Capture the cell that displays the provided text and extract its [x, y] central coordinate. 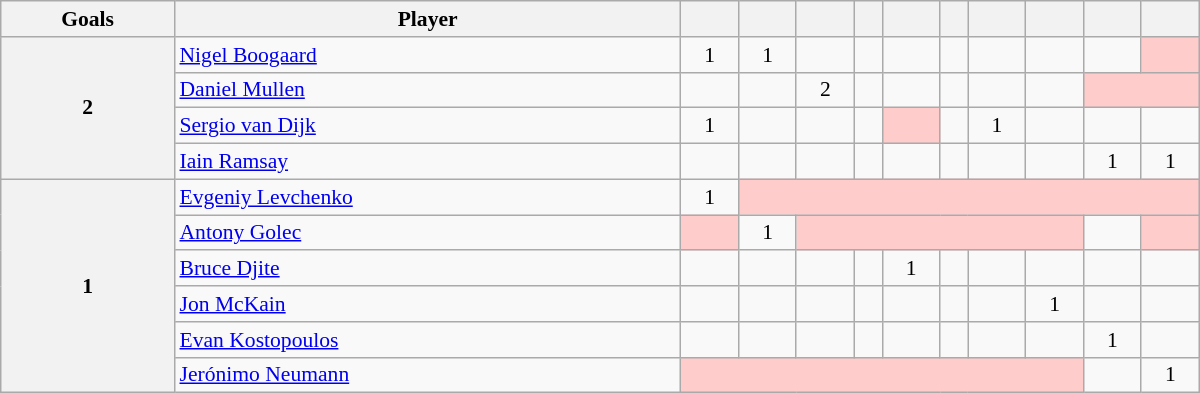
Evan Kostopoulos [427, 340]
Bruce Djite [427, 269]
Player [427, 19]
Iain Ramsay [427, 162]
Sergio van Dijk [427, 126]
Nigel Boogaard [427, 55]
Goals [88, 19]
Jon McKain [427, 304]
Antony Golec [427, 233]
Daniel Mullen [427, 90]
Evgeniy Levchenko [427, 197]
Jerónimo Neumann [427, 375]
